Return the (X, Y) coordinate for the center point of the cell that contains the specified text.  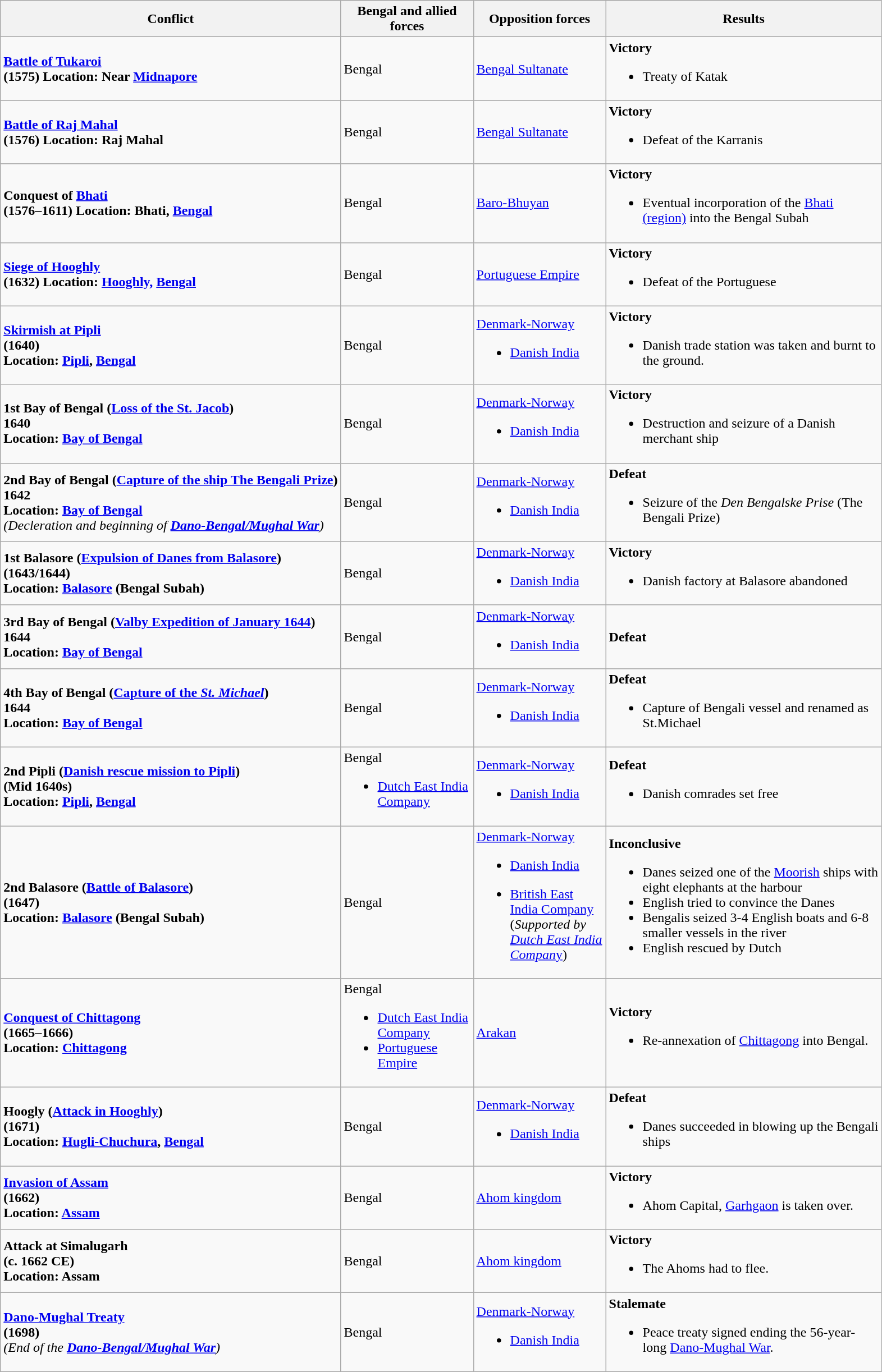
Bengal and allied forces (407, 19)
VictoryDefeat of the Portuguese (743, 274)
4th Bay of Bengal (Capture of the St. Michael)1644Location: Bay of Bengal (171, 708)
Skirmish at Pipli(1640)Location: Pipli, Bengal (171, 345)
VictoryThe Ahoms had to flee. (743, 1261)
DefeatSeizure of the Den Bengalske Prise (The Bengali Prize) (743, 502)
DefeatDanes succeeded in blowing up the Bengali ships (743, 1127)
VictoryRe-annexation of Chittagong into Bengal. (743, 1033)
1st Bay of Bengal (Loss of the St. Jacob)1640Location: Bay of Bengal (171, 424)
2nd Balasore (Battle of Balasore)(1647)Location: Balasore (Bengal Subah) (171, 902)
Hoogly (Attack in Hooghly)(1671)Location: Hugli-Chuchura, Bengal (171, 1127)
Results (743, 19)
Denmark-NorwayDanish India British East India Company (Supported by Dutch East India Company) (540, 902)
Conquest of Bhati(1576–1611) Location: Bhati, Bengal (171, 203)
VictoryDefeat of the Karranis (743, 132)
3rd Bay of Bengal (Valby Expedition of January 1644)1644Location: Bay of Bengal (171, 636)
Portuguese Empire (540, 274)
DefeatDanish comrades set free (743, 786)
VictoryDanish factory at Balasore abandoned (743, 573)
Invasion of Assam(1662)Location: Assam (171, 1197)
Attack at Simalugarh(c. 1662 CE)Location: Assam (171, 1261)
VictoryTreaty of Katak (743, 68)
VictoryAhom Capital, Garhgaon is taken over. (743, 1197)
VictoryEventual incorporation of the Bhati (region) into the Bengal Subah (743, 203)
Arakan (540, 1033)
1st Balasore (Expulsion of Danes from Balasore)(1643/1644)Location: Balasore (Bengal Subah) (171, 573)
2nd Pipli (Danish rescue mission to Pipli)(Mid 1640s)Location: Pipli, Bengal (171, 786)
Dano-Mughal Treaty(1698)(End of the Dano-Bengal/Mughal War) (171, 1332)
DefeatCapture of Bengali vessel and renamed as St.Michael (743, 708)
VictoryDestruction and seizure of a Danish merchant ship (743, 424)
Battle of Raj Mahal(1576) Location: Raj Mahal (171, 132)
Conquest of Chittagong(1665–1666)Location: Chittagong (171, 1033)
Battle of Tukaroi(1575) Location: Near Midnapore (171, 68)
Siege of Hooghly(1632) Location: Hooghly, Bengal (171, 274)
VictoryDanish trade station was taken and burnt to the ground. (743, 345)
Bengal Dutch East India Company Portuguese Empire (407, 1033)
Defeat (743, 636)
StalematePeace treaty signed ending the 56-year-long Dano-Mughal War. (743, 1332)
Conflict (171, 19)
Baro-Bhuyan (540, 203)
Opposition forces (540, 19)
Bengal Dutch East India Company (407, 786)
2nd Bay of Bengal (Capture of the ship The Bengali Prize)1642Location: Bay of Bengal(Decleration and beginning of Dano-Bengal/Mughal War) (171, 502)
